Return the [x, y] coordinate for the center point of the cell that contains the specified text.  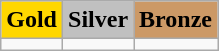
Gold [32, 20]
Bronze [176, 20]
Silver [98, 20]
